Extract the [x, y] coordinate from the center of the cell holding the provided text.  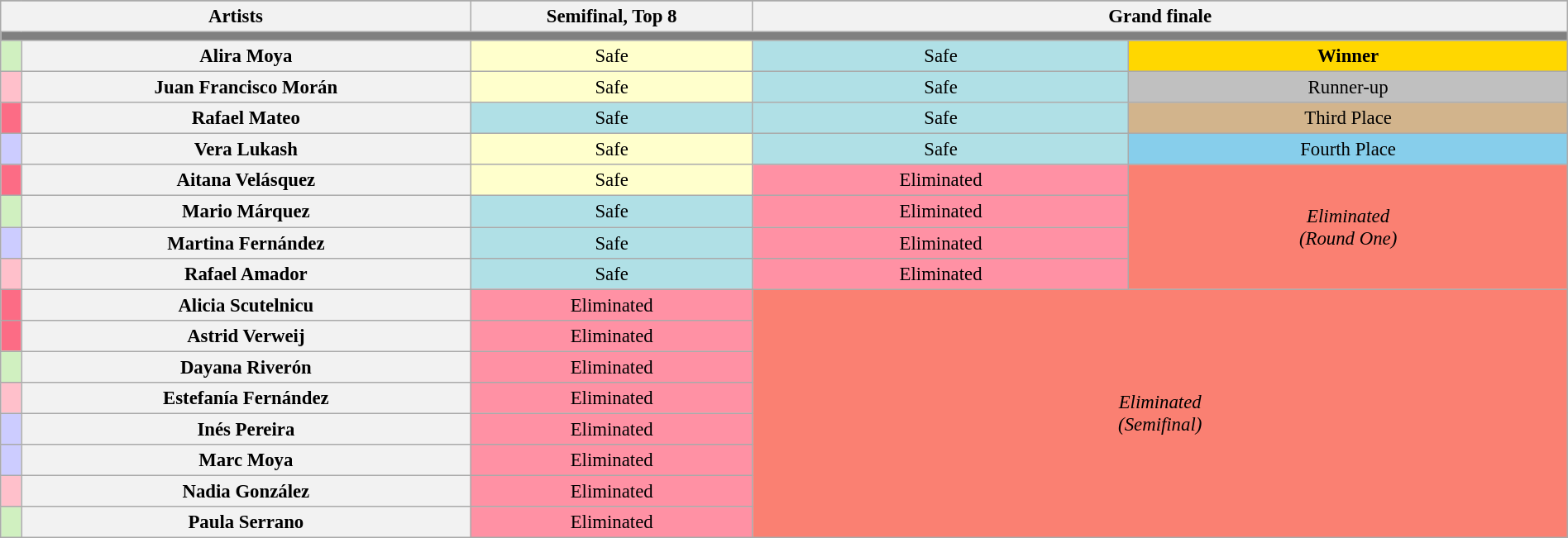
Nadia González [246, 491]
Marc Moya [246, 460]
Mario Márquez [246, 212]
Vera Lukash [246, 150]
Rafael Mateo [246, 118]
Grand finale [1159, 17]
Semifinal, Top 8 [612, 17]
Alira Moya [246, 56]
Alicia Scutelnicu [246, 305]
Runner-up [1348, 88]
Third Place [1348, 118]
Aitana Velásquez [246, 181]
Eliminated(Semifinal) [1159, 413]
Martina Fernández [246, 243]
Fourth Place [1348, 150]
Juan Francisco Morán [246, 88]
Artists [236, 17]
Winner [1348, 56]
Paula Serrano [246, 522]
Inés Pereira [246, 429]
Astrid Verweij [246, 336]
Eliminated(Round One) [1348, 227]
Dayana Riverón [246, 367]
Rafael Amador [246, 274]
Estefanía Fernández [246, 398]
